Return the [x, y] coordinate for the center point of the cell that contains the specified text.  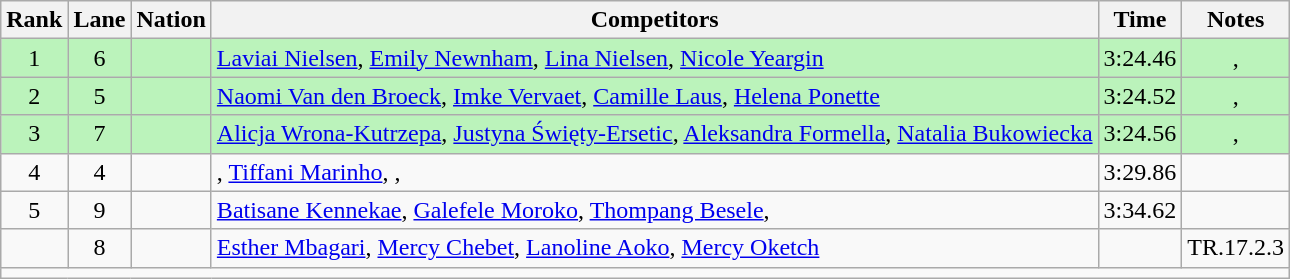
3:24.52 [1140, 96]
Alicja Wrona-Kutrzepa, Justyna Święty-Ersetic, Aleksandra Formella, Natalia Bukowiecka [654, 134]
8 [100, 248]
9 [100, 210]
3 [34, 134]
Batisane Kennekae, Galefele Moroko, Thompang Besele, [654, 210]
Lane [100, 20]
3:24.46 [1140, 58]
TR.17.2.3 [1236, 248]
3:34.62 [1140, 210]
Laviai Nielsen, Emily Newnham, Lina Nielsen, Nicole Yeargin [654, 58]
3:29.86 [1140, 172]
Naomi Van den Broeck, Imke Vervaet, Camille Laus, Helena Ponette [654, 96]
, Tiffani Marinho, , [654, 172]
Nation [171, 20]
1 [34, 58]
3:24.56 [1140, 134]
Competitors [654, 20]
7 [100, 134]
Time [1140, 20]
6 [100, 58]
Notes [1236, 20]
Rank [34, 20]
Esther Mbagari, Mercy Chebet, Lanoline Aoko, Mercy Oketch [654, 248]
2 [34, 96]
